Locate the cell with the specified text and output its [x, y] center coordinate. 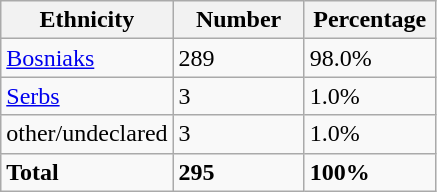
Percentage [370, 20]
other/undeclared [87, 134]
289 [238, 58]
Bosniaks [87, 58]
295 [238, 172]
Total [87, 172]
Serbs [87, 96]
Ethnicity [87, 20]
Number [238, 20]
98.0% [370, 58]
100% [370, 172]
